Capture the cell that displays the provided text and extract its (X, Y) central coordinate. 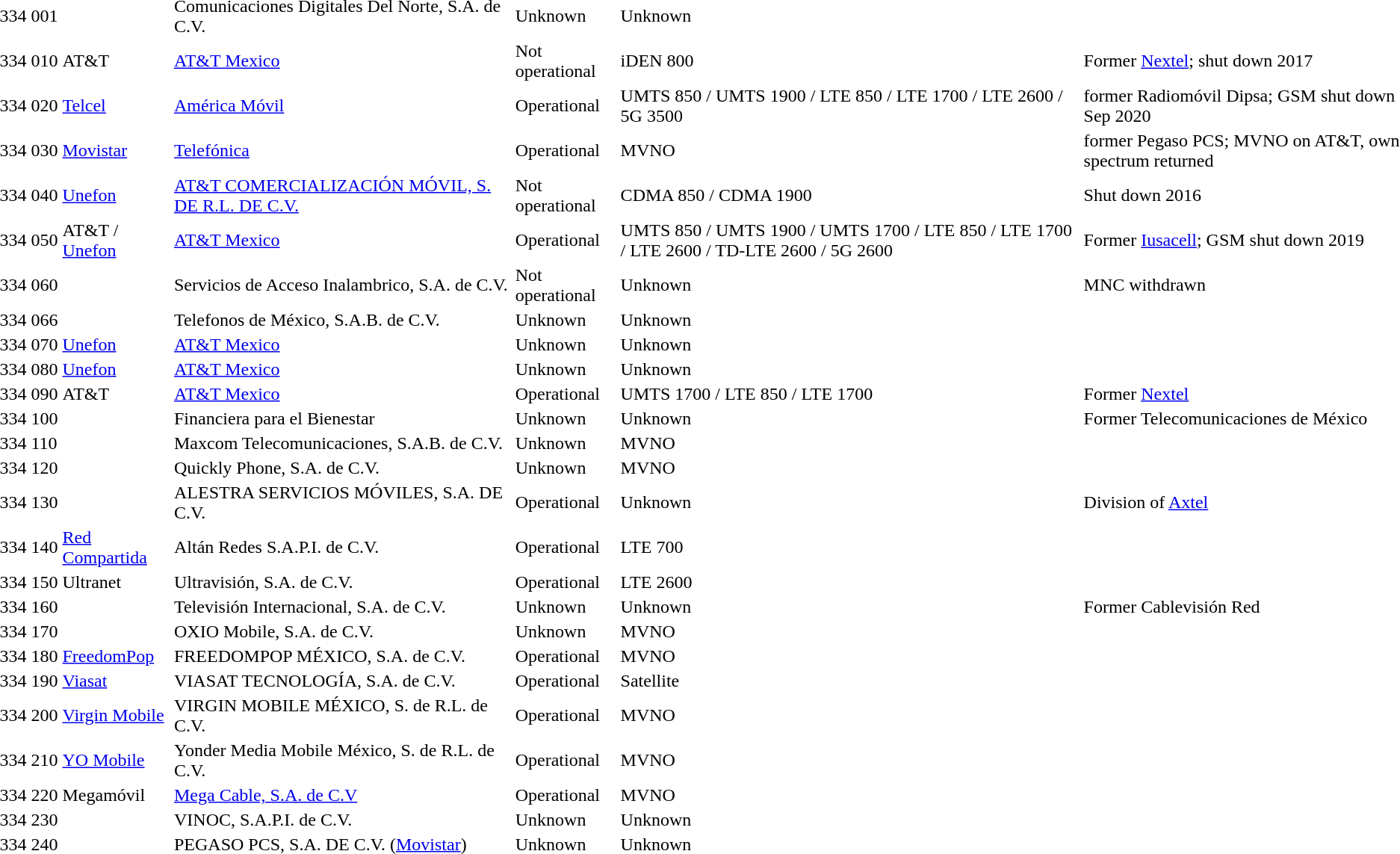
Servicios de Acceso Inalambrico, S.A. de C.V. (342, 285)
VIASAT TECNOLOGÍA, S.A. de C.V. (342, 681)
Televisión Internacional, S.A. de C.V. (342, 607)
Mega Cable, S.A. de C.V (342, 795)
100 (45, 418)
ALESTRA SERVICIOS MÓVILES, S.A. DE C.V. (342, 502)
220 (45, 795)
Telcel (116, 106)
140 (45, 547)
210 (45, 761)
030 (45, 151)
UMTS 850 / UMTS 1900 / UMTS 1700 / LTE 850 / LTE 1700 / LTE 2600 / TD-LTE 2600 / 5G 2600 (850, 241)
170 (45, 631)
080 (45, 369)
Quickly Phone, S.A. de C.V. (342, 468)
230 (45, 820)
150 (45, 582)
FreedomPop (116, 656)
FREEDOMPOP MÉXICO, S.A. de C.V. (342, 656)
AT&T / Unefon (116, 241)
VINOC, S.A.P.I. de C.V. (342, 820)
160 (45, 607)
090 (45, 394)
Viasat (116, 681)
180 (45, 656)
Satellite (850, 681)
Telefónica (342, 151)
060 (45, 285)
UMTS 1700 / LTE 850 / LTE 1700 (850, 394)
200 (45, 716)
Maxcom Telecomunicaciones, S.A.B. de C.V. (342, 443)
010 (45, 61)
Financiera para el Bienestar (342, 418)
Telefonos de México, S.A.B. de C.V. (342, 320)
VIRGIN MOBILE MÉXICO, S. de R.L. de C.V. (342, 716)
Red Compartida (116, 547)
050 (45, 241)
110 (45, 443)
América Móvil (342, 106)
Virgin Mobile (116, 716)
190 (45, 681)
Megamóvil (116, 795)
CDMA 850 / CDMA 1900 (850, 196)
Yonder Media Mobile México, S. de R.L. de C.V. (342, 761)
iDEN 800 (850, 61)
066 (45, 320)
AT&T COMERCIALIZACIÓN MÓVIL, S. DE R.L. DE C.V. (342, 196)
LTE 2600 (850, 582)
Altán Redes S.A.P.I. de C.V. (342, 547)
Ultranet (116, 582)
070 (45, 344)
OXIO Mobile, S.A. de C.V. (342, 631)
020 (45, 106)
Movistar (116, 151)
130 (45, 502)
Ultravisión, S.A. de C.V. (342, 582)
040 (45, 196)
YO Mobile (116, 761)
120 (45, 468)
UMTS 850 / UMTS 1900 / LTE 850 / LTE 1700 / LTE 2600 / 5G 3500 (850, 106)
LTE 700 (850, 547)
